Pinpoint the cell where the given text exists, returning its [X, Y] midpoint coordinate. 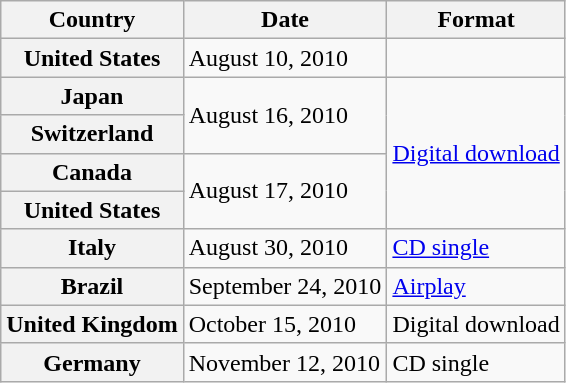
November 12, 2010 [285, 362]
August 30, 2010 [285, 248]
Date [285, 20]
Format [476, 20]
Germany [92, 362]
October 15, 2010 [285, 324]
September 24, 2010 [285, 286]
Switzerland [92, 134]
Airplay [476, 286]
August 17, 2010 [285, 191]
Japan [92, 96]
Country [92, 20]
Italy [92, 248]
August 16, 2010 [285, 115]
Brazil [92, 286]
United Kingdom [92, 324]
August 10, 2010 [285, 58]
Canada [92, 172]
